Return the [x, y] coordinate for the center point of the cell that contains the specified text.  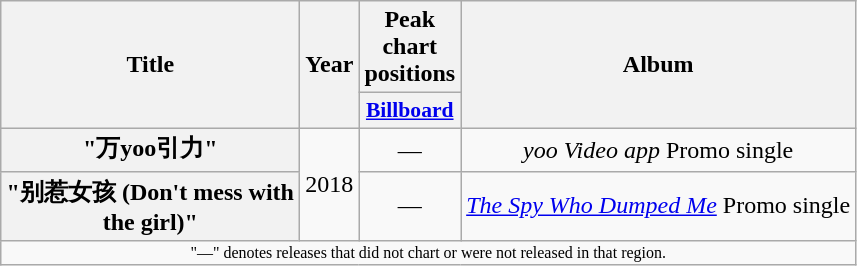
Peak chart positions [410, 47]
yoo Video app Promo single [658, 150]
"别惹女孩 (Don't mess with the girl)" [150, 206]
Year [330, 65]
The Spy Who Dumped Me Promo single [658, 206]
Album [658, 65]
Billboard [410, 111]
"万yoo引力" [150, 150]
Title [150, 65]
"—" denotes releases that did not chart or were not released in that region. [428, 253]
2018 [330, 184]
